Return (X, Y) of the center of cell containing provided text 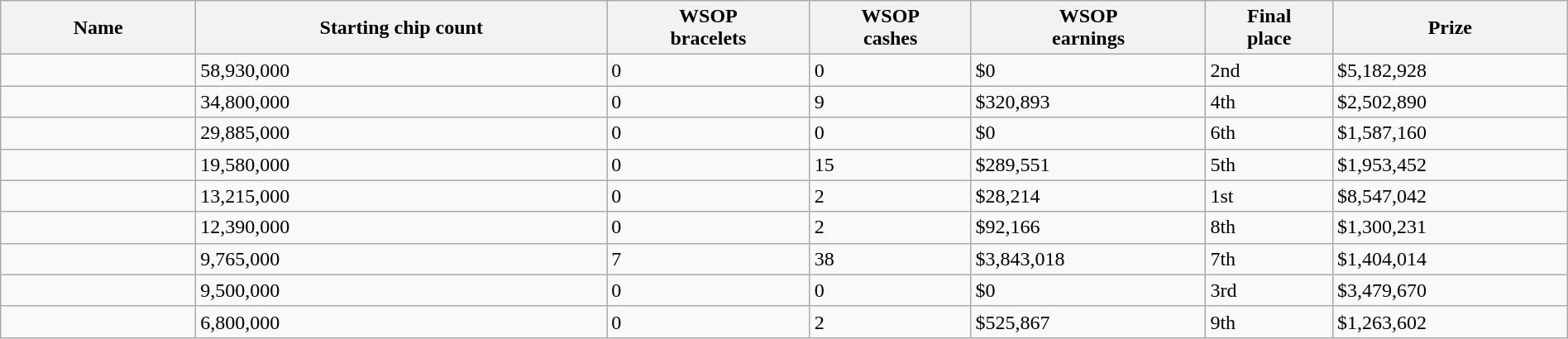
$1,404,014 (1450, 259)
29,885,000 (402, 133)
$3,479,670 (1450, 290)
Starting chip count (402, 28)
$1,300,231 (1450, 227)
9 (890, 102)
8th (1269, 227)
Prize (1450, 28)
34,800,000 (402, 102)
$8,547,042 (1450, 196)
WSOPbracelets (709, 28)
Name (98, 28)
$1,953,452 (1450, 165)
$5,182,928 (1450, 70)
$1,587,160 (1450, 133)
$1,263,602 (1450, 322)
$525,867 (1088, 322)
5th (1269, 165)
9th (1269, 322)
9,500,000 (402, 290)
2nd (1269, 70)
1st (1269, 196)
$320,893 (1088, 102)
6,800,000 (402, 322)
7 (709, 259)
$28,214 (1088, 196)
$289,551 (1088, 165)
$3,843,018 (1088, 259)
9,765,000 (402, 259)
WSOPearnings (1088, 28)
13,215,000 (402, 196)
Finalplace (1269, 28)
4th (1269, 102)
$2,502,890 (1450, 102)
3rd (1269, 290)
$92,166 (1088, 227)
WSOPcashes (890, 28)
58,930,000 (402, 70)
15 (890, 165)
12,390,000 (402, 227)
7th (1269, 259)
38 (890, 259)
19,580,000 (402, 165)
6th (1269, 133)
